Determine the (X, Y) coordinate at the center of the cell enclosing the given text.  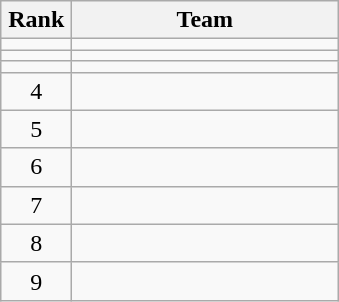
Team (205, 20)
4 (36, 91)
9 (36, 281)
7 (36, 205)
6 (36, 167)
8 (36, 243)
Rank (36, 20)
5 (36, 129)
